Return the [x, y] coordinate for the center point of the cell that contains the specified text.  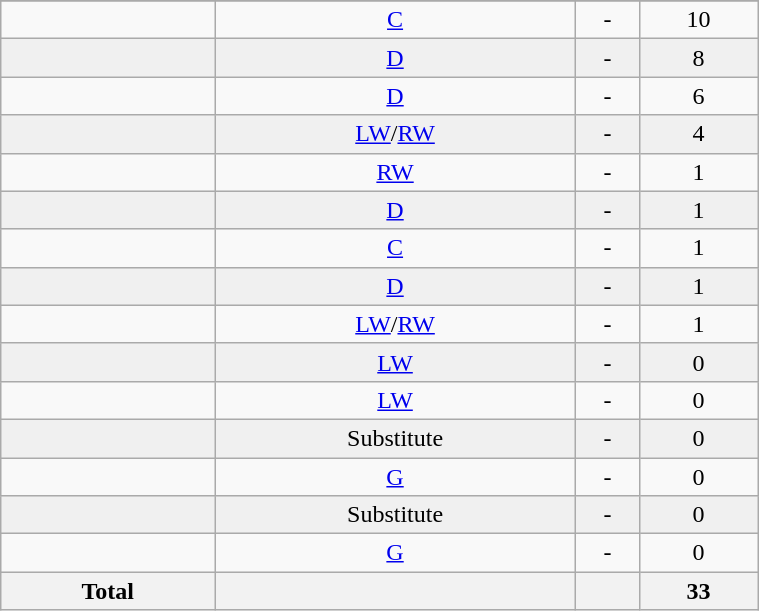
Total [108, 591]
4 [699, 134]
RW [396, 172]
6 [699, 96]
10 [699, 20]
33 [699, 591]
8 [699, 58]
